Return the [X, Y] coordinate for the center point of the cell that contains the specified text.  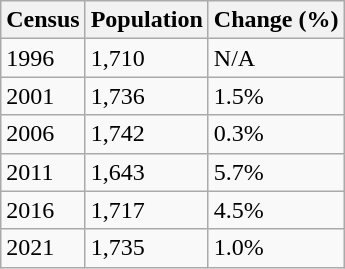
Census [43, 20]
0.3% [276, 134]
2011 [43, 172]
1,742 [146, 134]
1.5% [276, 96]
2016 [43, 210]
1,736 [146, 96]
1,710 [146, 58]
Population [146, 20]
1.0% [276, 248]
1,643 [146, 172]
4.5% [276, 210]
Change (%) [276, 20]
2001 [43, 96]
1996 [43, 58]
2021 [43, 248]
N/A [276, 58]
1,717 [146, 210]
1,735 [146, 248]
2006 [43, 134]
5.7% [276, 172]
